Locate the cell with the specified text and output its [X, Y] center coordinate. 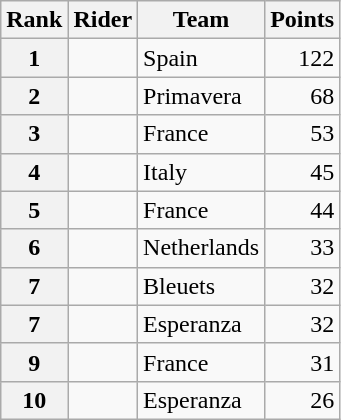
9 [34, 362]
2 [34, 96]
45 [302, 172]
Bleuets [202, 286]
5 [34, 210]
Spain [202, 58]
68 [302, 96]
44 [302, 210]
53 [302, 134]
122 [302, 58]
Rider [103, 20]
Points [302, 20]
Italy [202, 172]
33 [302, 248]
31 [302, 362]
1 [34, 58]
Primavera [202, 96]
26 [302, 400]
Netherlands [202, 248]
6 [34, 248]
4 [34, 172]
10 [34, 400]
3 [34, 134]
Rank [34, 20]
Team [202, 20]
